Locate the cell with the specified text and output its [x, y] center coordinate. 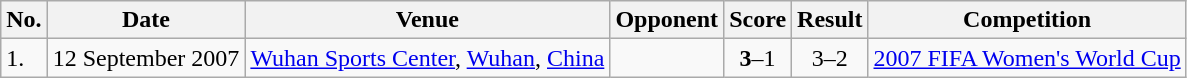
3–2 [830, 58]
No. [24, 20]
2007 FIFA Women's World Cup [1027, 58]
Competition [1027, 20]
Date [146, 20]
Opponent [667, 20]
Wuhan Sports Center, Wuhan, China [428, 58]
3–1 [758, 58]
1. [24, 58]
12 September 2007 [146, 58]
Venue [428, 20]
Result [830, 20]
Score [758, 20]
